Identify which cell holds the provided text, then report its (x, y) central coordinate. 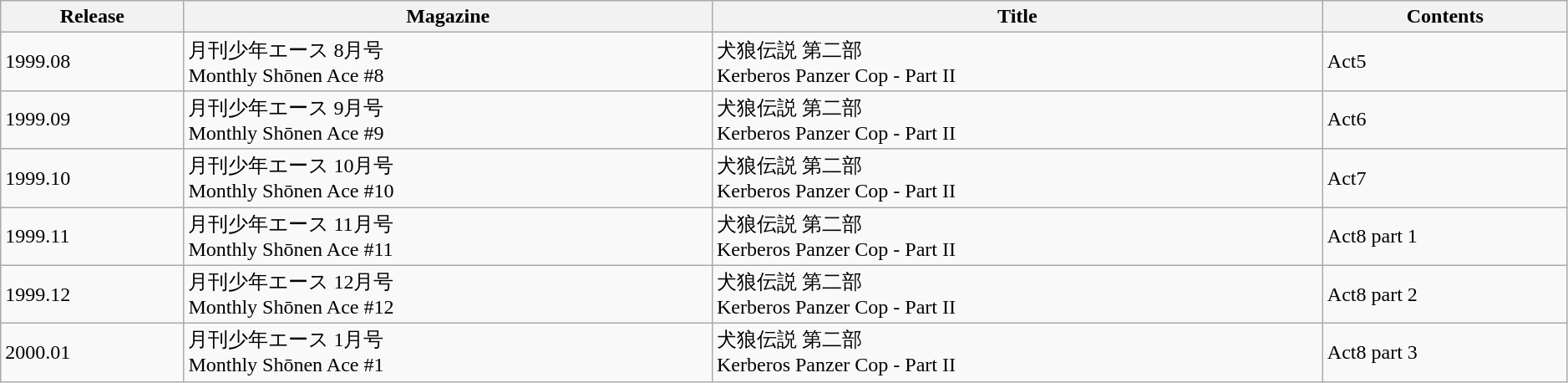
月刊少年エース 1月号Monthly Shōnen Ace #1 (448, 353)
月刊少年エース 11月号Monthly Shōnen Ace #11 (448, 237)
Release (92, 17)
1999.09 (92, 120)
1999.11 (92, 237)
1999.12 (92, 294)
2000.01 (92, 353)
月刊少年エース 10月号Monthly Shōnen Ace #10 (448, 178)
Act8 part 1 (1445, 237)
月刊少年エース 8月号Monthly Shōnen Ace #8 (448, 62)
月刊少年エース 12月号Monthly Shōnen Ace #12 (448, 294)
Act8 part 3 (1445, 353)
Magazine (448, 17)
Act5 (1445, 62)
Act6 (1445, 120)
1999.10 (92, 178)
Title (1017, 17)
Act7 (1445, 178)
Act8 part 2 (1445, 294)
1999.08 (92, 62)
月刊少年エース 9月号Monthly Shōnen Ace #9 (448, 120)
Contents (1445, 17)
